From the cell containing the given text, extract its center point as (x, y) coordinate. 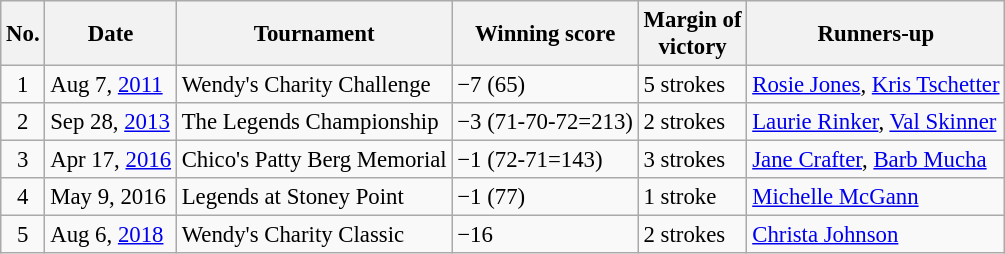
The Legends Championship (314, 122)
3 strokes (692, 160)
−3 (71-70-72=213) (545, 122)
Runners-up (876, 34)
−16 (545, 235)
Sep 28, 2013 (110, 122)
Tournament (314, 34)
−1 (77) (545, 197)
Laurie Rinker, Val Skinner (876, 122)
3 (23, 160)
5 strokes (692, 85)
Legends at Stoney Point (314, 197)
4 (23, 197)
5 (23, 235)
Wendy's Charity Classic (314, 235)
Apr 17, 2016 (110, 160)
1 (23, 85)
No. (23, 34)
Aug 7, 2011 (110, 85)
−7 (65) (545, 85)
1 stroke (692, 197)
Chico's Patty Berg Memorial (314, 160)
Winning score (545, 34)
2 (23, 122)
Aug 6, 2018 (110, 235)
Christa Johnson (876, 235)
Date (110, 34)
Jane Crafter, Barb Mucha (876, 160)
Michelle McGann (876, 197)
Rosie Jones, Kris Tschetter (876, 85)
Margin ofvictory (692, 34)
Wendy's Charity Challenge (314, 85)
May 9, 2016 (110, 197)
−1 (72-71=143) (545, 160)
